Provide the (x, y) coordinate of the cell's center where the given text is located.  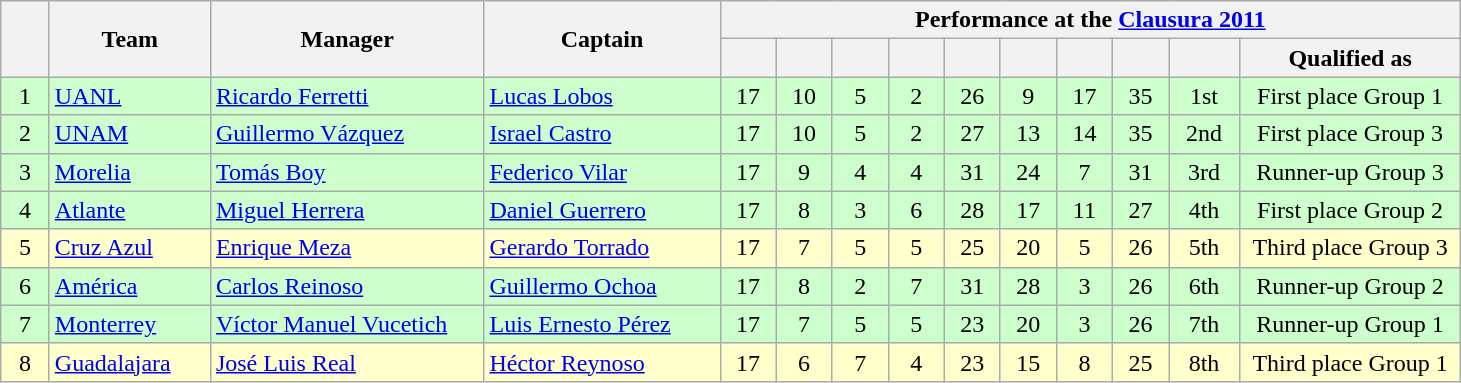
Ricardo Ferretti (347, 96)
Monterrey (130, 324)
Miguel Herrera (347, 210)
Atlante (130, 210)
24 (1028, 172)
Lucas Lobos (602, 96)
Guillermo Ochoa (602, 286)
Performance at the Clausura 2011 (1090, 20)
Federico Vilar (602, 172)
2nd (1204, 134)
Tomás Boy (347, 172)
Captain (602, 39)
Runner-up Group 1 (1350, 324)
UNAM (130, 134)
UANL (130, 96)
Enrique Meza (347, 248)
Israel Castro (602, 134)
Third place Group 3 (1350, 248)
1st (1204, 96)
11 (1084, 210)
First place Group 3 (1350, 134)
Luis Ernesto Pérez (602, 324)
7th (1204, 324)
First place Group 2 (1350, 210)
Daniel Guerrero (602, 210)
Guadalajara (130, 362)
Runner-up Group 2 (1350, 286)
José Luis Real (347, 362)
3rd (1204, 172)
Guillermo Vázquez (347, 134)
Runner-up Group 3 (1350, 172)
Manager (347, 39)
15 (1028, 362)
Carlos Reinoso (347, 286)
Qualified as (1350, 58)
Team (130, 39)
6th (1204, 286)
Third place Group 1 (1350, 362)
Víctor Manuel Vucetich (347, 324)
5th (1204, 248)
First place Group 1 (1350, 96)
América (130, 286)
Héctor Reynoso (602, 362)
Cruz Azul (130, 248)
8th (1204, 362)
14 (1084, 134)
Gerardo Torrado (602, 248)
4th (1204, 210)
1 (26, 96)
13 (1028, 134)
Morelia (130, 172)
